Output the [X, Y] coordinate of the center of the cell containing the given text.  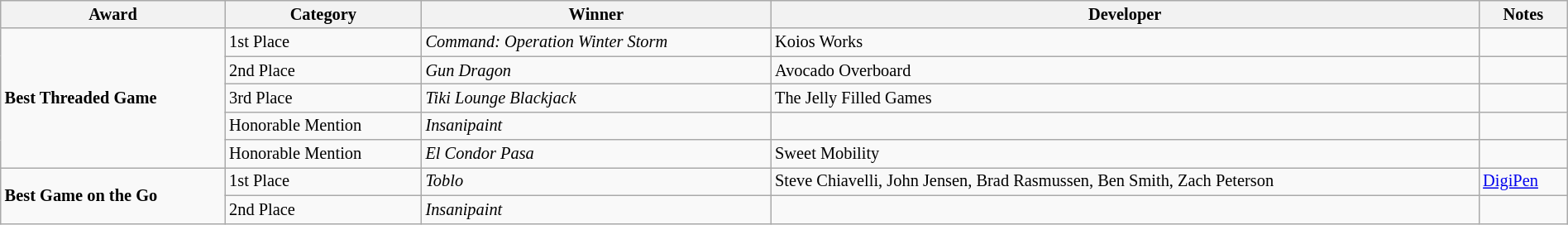
Best Threaded Game [112, 98]
Avocado Overboard [1125, 70]
Command: Operation Winter Storm [597, 42]
Koios Works [1125, 42]
Steve Chiavelli, John Jensen, Brad Rasmussen, Ben Smith, Zach Peterson [1125, 181]
Tiki Lounge Blackjack [597, 98]
The Jelly Filled Games [1125, 98]
Winner [597, 14]
El Condor Pasa [597, 154]
DigiPen [1523, 181]
Category [323, 14]
Best Game on the Go [112, 195]
Developer [1125, 14]
Toblo [597, 181]
3rd Place [323, 98]
Notes [1523, 14]
Award [112, 14]
Sweet Mobility [1125, 154]
Gun Dragon [597, 70]
